Search for the cell housing the specified text and yield its [x, y] center coordinate. 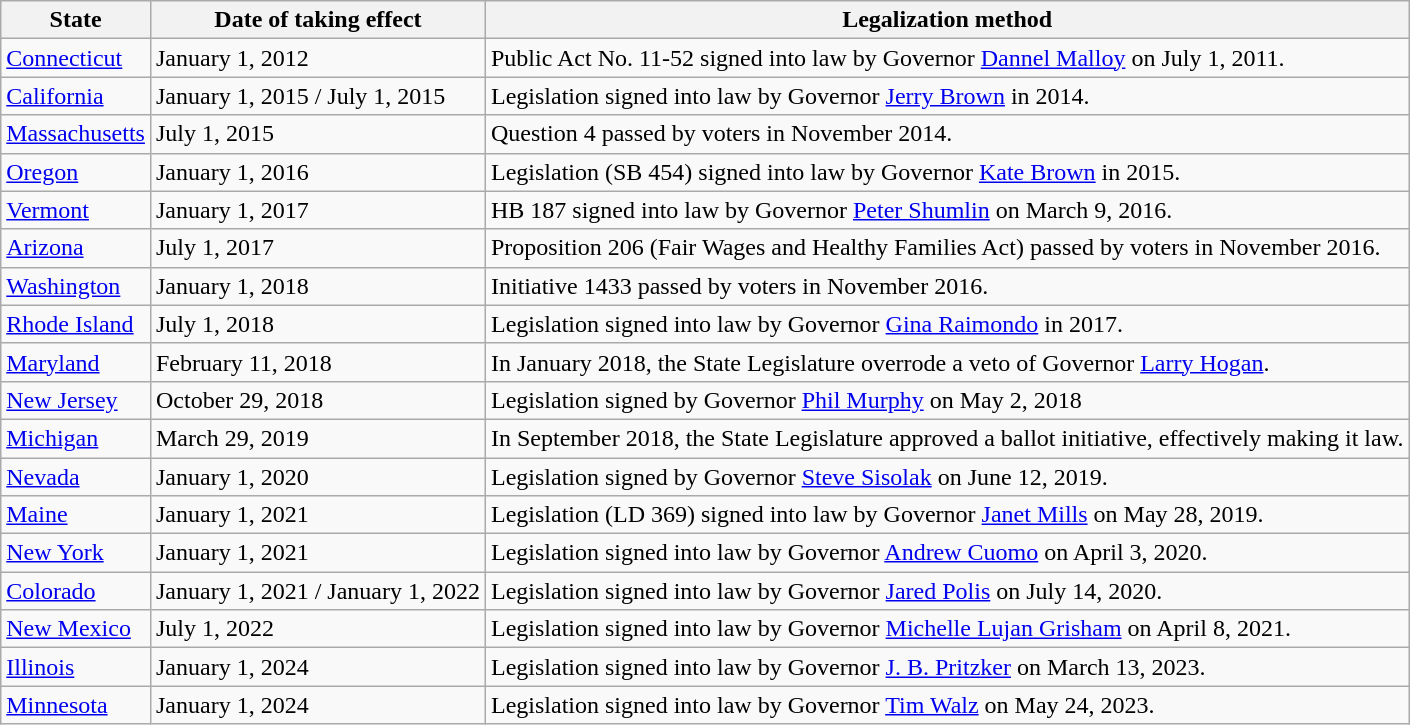
Legislation signed into law by Governor J. B. Pritzker on March 13, 2023. [946, 667]
Question 4 passed by voters in November 2014. [946, 134]
January 1, 2012 [318, 58]
Public Act No. 11-52 signed into law by Governor Dannel Malloy on July 1, 2011. [946, 58]
Washington [76, 286]
Legislation signed by Governor Steve Sisolak on June 12, 2019. [946, 477]
California [76, 96]
Legislation signed by Governor Phil Murphy on May 2, 2018 [946, 400]
Legislation signed into law by Governor Jared Polis on July 14, 2020. [946, 591]
Legislation signed into law by Governor Tim Walz on May 24, 2023. [946, 705]
Date of taking effect [318, 20]
Minnesota [76, 705]
New Mexico [76, 629]
Proposition 206 (Fair Wages and Healthy Families Act) passed by voters in November 2016. [946, 248]
January 1, 2020 [318, 477]
Massachusetts [76, 134]
New York [76, 553]
Colorado [76, 591]
Maine [76, 515]
Legislation (LD 369) signed into law by Governor Janet Mills on May 28, 2019. [946, 515]
Maryland [76, 362]
HB 187 signed into law by Governor Peter Shumlin on March 9, 2016. [946, 210]
Legislation (SB 454) signed into law by Governor Kate Brown in 2015. [946, 172]
Rhode Island [76, 324]
In September 2018, the State Legislature approved a ballot initiative, effectively making it law. [946, 438]
Connecticut [76, 58]
Arizona [76, 248]
February 11, 2018 [318, 362]
Legislation signed into law by Governor Michelle Lujan Grisham on April 8, 2021. [946, 629]
July 1, 2017 [318, 248]
January 1, 2018 [318, 286]
Vermont [76, 210]
January 1, 2017 [318, 210]
March 29, 2019 [318, 438]
State [76, 20]
Legalization method [946, 20]
January 1, 2015 / July 1, 2015 [318, 96]
July 1, 2022 [318, 629]
Legislation signed into law by Governor Andrew Cuomo on April 3, 2020. [946, 553]
Illinois [76, 667]
July 1, 2018 [318, 324]
Legislation signed into law by Governor Gina Raimondo in 2017. [946, 324]
Initiative 1433 passed by voters in November 2016. [946, 286]
New Jersey [76, 400]
January 1, 2021 / January 1, 2022 [318, 591]
July 1, 2015 [318, 134]
Oregon [76, 172]
Michigan [76, 438]
October 29, 2018 [318, 400]
Nevada [76, 477]
In January 2018, the State Legislature overrode a veto of Governor Larry Hogan. [946, 362]
Legislation signed into law by Governor Jerry Brown in 2014. [946, 96]
January 1, 2016 [318, 172]
